Output the (x, y) coordinate of the center of the cell containing the given text.  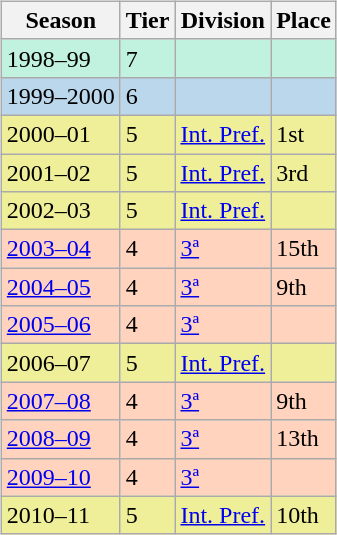
2009–10 (60, 477)
1st (304, 134)
15th (304, 249)
2004–05 (60, 287)
6 (148, 96)
2002–03 (60, 211)
Place (304, 20)
2006–07 (60, 363)
Season (60, 20)
2003–04 (60, 249)
2001–02 (60, 173)
3rd (304, 173)
2010–11 (60, 515)
10th (304, 515)
Tier (148, 20)
13th (304, 439)
2000–01 (60, 134)
Division (223, 20)
7 (148, 58)
1998–99 (60, 58)
2008–09 (60, 439)
2005–06 (60, 325)
2007–08 (60, 401)
1999–2000 (60, 96)
